Return the [x, y] coordinate for the center point of the cell that contains the specified text.  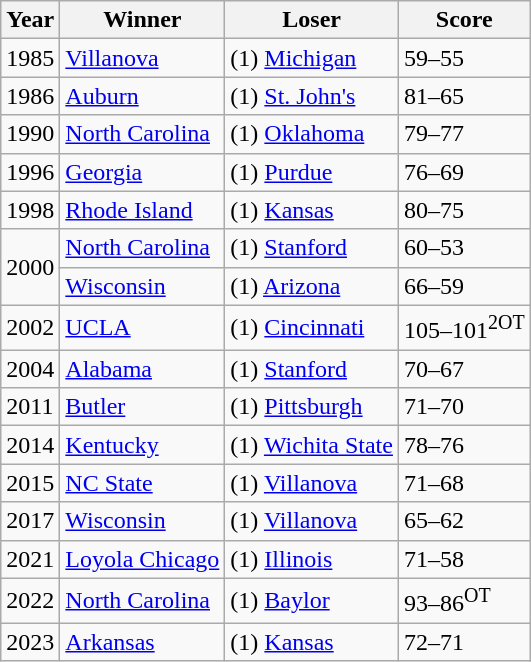
59–55 [464, 58]
65–62 [464, 521]
Loser [312, 20]
2000 [30, 267]
81–65 [464, 96]
78–76 [464, 445]
Butler [142, 407]
(1) St. John's [312, 96]
(1) Oklahoma [312, 134]
2011 [30, 407]
60–53 [464, 248]
71–68 [464, 483]
(1) Illinois [312, 559]
Loyola Chicago [142, 559]
Kentucky [142, 445]
2022 [30, 600]
71–70 [464, 407]
80–75 [464, 210]
(1) Cincinnati [312, 328]
(1) Wichita State [312, 445]
1998 [30, 210]
(1) Arizona [312, 286]
Arkansas [142, 642]
70–67 [464, 369]
105–1012OT [464, 328]
1985 [30, 58]
Year [30, 20]
2002 [30, 328]
Villanova [142, 58]
2017 [30, 521]
2014 [30, 445]
Winner [142, 20]
93–86OT [464, 600]
UCLA [142, 328]
Alabama [142, 369]
(1) Purdue [312, 172]
71–58 [464, 559]
79–77 [464, 134]
76–69 [464, 172]
2023 [30, 642]
66–59 [464, 286]
NC State [142, 483]
(1) Michigan [312, 58]
72–71 [464, 642]
Georgia [142, 172]
2004 [30, 369]
2015 [30, 483]
1990 [30, 134]
(1) Baylor [312, 600]
Score [464, 20]
2021 [30, 559]
(1) Pittsburgh [312, 407]
Rhode Island [142, 210]
1986 [30, 96]
1996 [30, 172]
Auburn [142, 96]
